Return the (x, y) coordinate for the center point of the cell that contains the specified text.  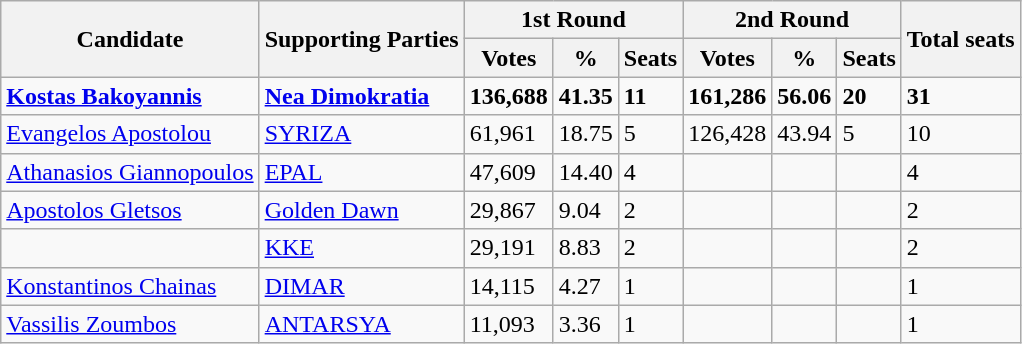
9.04 (586, 210)
Konstantinos Chainas (130, 286)
Kostas Bakoyannis (130, 96)
8.83 (586, 248)
41.35 (586, 96)
126,428 (728, 134)
136,688 (508, 96)
Athanasios Giannopoulos (130, 172)
4.27 (586, 286)
11,093 (508, 324)
Golden Dawn (362, 210)
31 (960, 96)
Total seats (960, 39)
Supporting Parties (362, 39)
Candidate (130, 39)
Evangelos Apostolou (130, 134)
29,867 (508, 210)
Apostolos Gletsos (130, 210)
20 (869, 96)
56.06 (804, 96)
11 (650, 96)
1st Round (574, 20)
14.40 (586, 172)
2nd Round (792, 20)
29,191 (508, 248)
3.36 (586, 324)
43.94 (804, 134)
ANTARSYA (362, 324)
14,115 (508, 286)
SYRIZA (362, 134)
47,609 (508, 172)
DIMAR (362, 286)
161,286 (728, 96)
Nea Dimokratia (362, 96)
18.75 (586, 134)
EPAL (362, 172)
KKE (362, 248)
10 (960, 134)
Vassilis Zoumbos (130, 324)
61,961 (508, 134)
